Search for the cell housing the specified text and yield its [x, y] center coordinate. 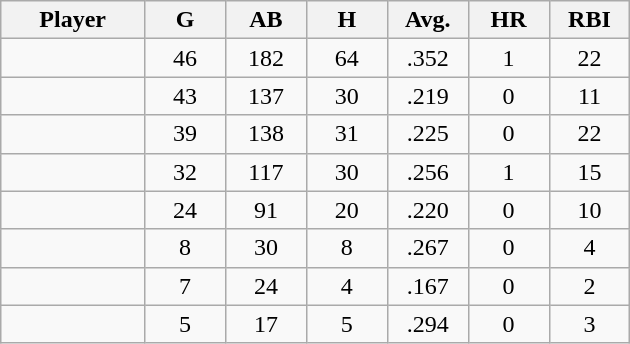
.256 [428, 172]
31 [346, 134]
91 [266, 210]
64 [346, 58]
43 [186, 96]
138 [266, 134]
7 [186, 286]
137 [266, 96]
32 [186, 172]
11 [590, 96]
G [186, 20]
.220 [428, 210]
.352 [428, 58]
AB [266, 20]
H [346, 20]
.167 [428, 286]
10 [590, 210]
15 [590, 172]
.294 [428, 324]
.225 [428, 134]
39 [186, 134]
46 [186, 58]
Avg. [428, 20]
HR [508, 20]
Player [73, 20]
117 [266, 172]
3 [590, 324]
2 [590, 286]
.267 [428, 248]
17 [266, 324]
.219 [428, 96]
182 [266, 58]
20 [346, 210]
RBI [590, 20]
